Detect which cell encompasses the target text, then output its (X, Y) center coordinate. 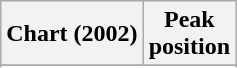
Chart (2002) (72, 34)
Peakposition (189, 34)
